Output the (X, Y) coordinate of the center of the cell containing the given text.  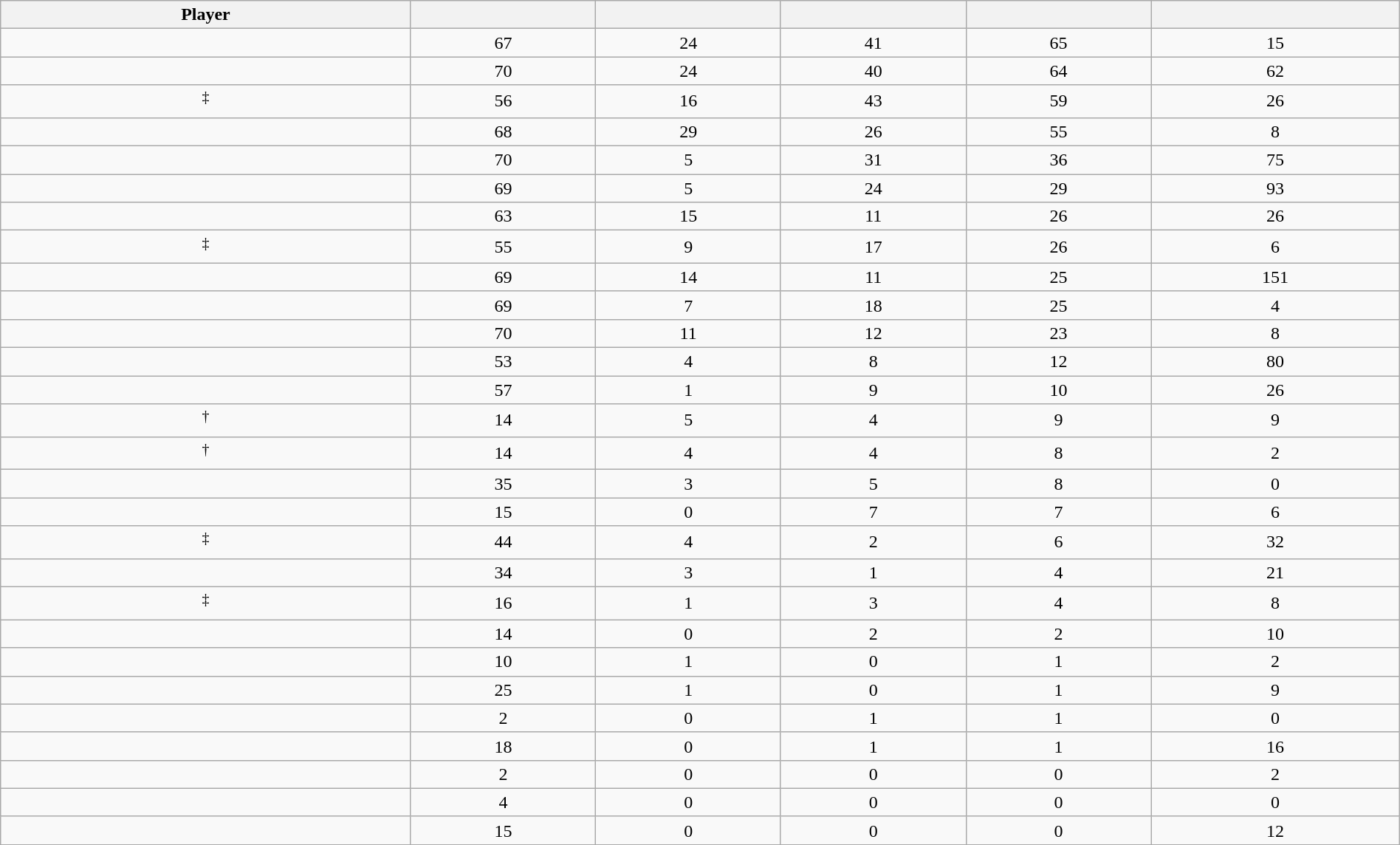
57 (504, 390)
41 (873, 43)
36 (1059, 160)
34 (504, 572)
68 (504, 131)
62 (1276, 71)
59 (1059, 102)
65 (1059, 43)
32 (1276, 542)
75 (1276, 160)
53 (504, 361)
93 (1276, 188)
67 (504, 43)
21 (1276, 572)
43 (873, 102)
151 (1276, 277)
17 (873, 247)
56 (504, 102)
64 (1059, 71)
35 (504, 484)
63 (504, 216)
Player (205, 15)
80 (1276, 361)
44 (504, 542)
23 (1059, 333)
31 (873, 160)
40 (873, 71)
